Output the [x, y] coordinate of the center of the cell containing the given text.  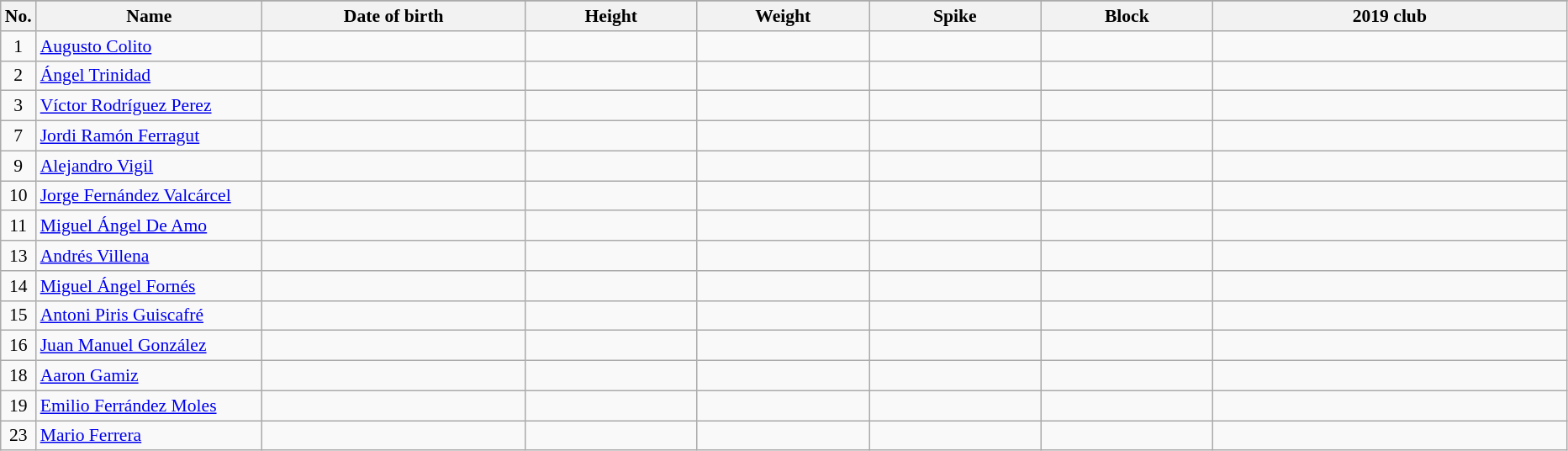
7 [18, 136]
13 [18, 256]
Spike [955, 16]
Jorge Fernández Valcárcel [150, 196]
11 [18, 226]
Name [150, 16]
1 [18, 46]
Block [1127, 16]
Height [610, 16]
Miguel Ángel Fornés [150, 286]
Alejandro Vigil [150, 166]
Augusto Colito [150, 46]
14 [18, 286]
Antoni Piris Guiscafré [150, 316]
3 [18, 106]
15 [18, 316]
23 [18, 436]
18 [18, 376]
No. [18, 16]
Juan Manuel González [150, 346]
Date of birth [393, 16]
Andrés Villena [150, 256]
Weight [784, 16]
2019 club [1391, 16]
Miguel Ángel De Amo [150, 226]
Mario Ferrera [150, 436]
16 [18, 346]
Jordi Ramón Ferragut [150, 136]
9 [18, 166]
10 [18, 196]
Ángel Trinidad [150, 76]
Aaron Gamiz [150, 376]
Emilio Ferrández Moles [150, 406]
19 [18, 406]
2 [18, 76]
Víctor Rodríguez Perez [150, 106]
